Detect which cell encompasses the target text, then output its [x, y] center coordinate. 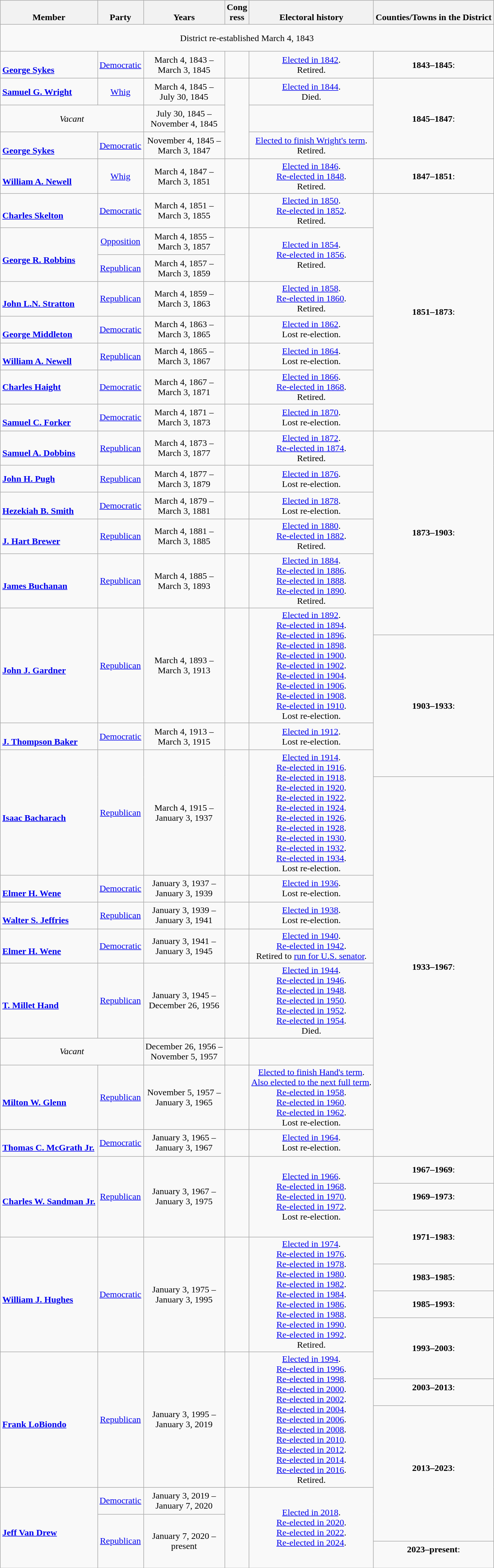
1993–2003: [434, 1348]
Elected in 1864.Lost re-election. [311, 356]
Elected in 2018.Re-elected in 2020.Re-elected in 2022.Re-elected in 2024. [311, 1528]
March 4, 1845 –July 30, 1845 [184, 92]
Samuel G. Wright [49, 92]
Party [120, 13]
John H. Pugh [49, 479]
March 4, 1893 –March 3, 1913 [184, 665]
Elected in 1944.Re-elected in 1946.Re-elected in 1948.Re-elected in 1950.Re-elected in 1952.Re-elected in 1954.Died. [311, 1000]
Congress [237, 13]
1903–1933: [434, 706]
Elected in 1966.Re-elected in 1968.Re-elected in 1970.Re-elected in 1972.Lost re-election. [311, 1197]
March 4, 1847 –March 3, 1851 [184, 176]
January 3, 1965 –January 3, 1967 [184, 1143]
Elected in 1880.Re-elected in 1882.Retired. [311, 536]
Samuel C. Forker [49, 417]
Elected to finish Wright's term.Retired. [311, 146]
January 7, 2020 –present [184, 1541]
November 4, 1845 –March 3, 1847 [184, 146]
John J. Gardner [49, 665]
March 4, 1871 –March 3, 1873 [184, 417]
2023–present: [434, 1555]
March 4, 1873 –March 3, 1877 [184, 448]
Jeff Van Drew [49, 1528]
1873–1903: [434, 533]
Thomas C. McGrath Jr. [49, 1143]
Elected in 1854.Re-elected in 1856.Retired. [311, 255]
William J. Hughes [49, 1295]
January 3, 1945 –December 26, 1956 [184, 1000]
Elected in 1876.Lost re-election. [311, 479]
January 3, 1975 –January 3, 1995 [184, 1295]
Elected to finish Hand's term.Also elected to the next full term.Re-elected in 1958.Re-elected in 1960.Re-elected in 1962.Lost re-election. [311, 1097]
Elected in 1862.Lost re-election. [311, 329]
Elected in 1878.Lost re-election. [311, 506]
July 30, 1845 –November 4, 1845 [184, 119]
Elected in 1858.Re-elected in 1860.Retired. [311, 299]
Milton W. Glenn [49, 1097]
Elected in 1912.Lost re-election. [311, 736]
Elected in 1866.Re-elected in 1868.Retired. [311, 387]
1983–1985: [434, 1277]
Elected in 1872.Re-elected in 1874.Retired. [311, 448]
Walter S. Jeffries [49, 915]
J. Hart Brewer [49, 536]
March 4, 1885 –March 3, 1893 [184, 581]
1843–1845: [434, 65]
January 3, 1995 –January 3, 2019 [184, 1420]
John L.N. Stratton [49, 299]
Samuel A. Dobbins [49, 448]
Elected in 1844.Died. [311, 92]
District re-established March 4, 1843 [247, 38]
Member [49, 13]
1985–1993: [434, 1304]
March 4, 1915 –January 3, 1937 [184, 813]
1969–1973: [434, 1197]
March 4, 1851 –March 3, 1855 [184, 211]
1851–1873: [434, 312]
January 3, 1937 –January 3, 1939 [184, 888]
November 5, 1957 –January 3, 1965 [184, 1097]
Elected in 1940.Re-elected in 1942.Retired to run for U.S. senator. [311, 946]
Charles Haight [49, 387]
1967–1969: [434, 1170]
Elected in 1884.Re-elected in 1886.Re-elected in 1888.Re-elected in 1890.Retired. [311, 581]
March 4, 1863 –March 3, 1865 [184, 329]
2003–2013: [434, 1392]
December 26, 1956 –November 5, 1957 [184, 1052]
Elected in 1964.Lost re-election. [311, 1143]
Hezekiah B. Smith [49, 506]
March 4, 1843 –March 3, 1845 [184, 65]
George R. Robbins [49, 255]
March 4, 1879 –March 3, 1881 [184, 506]
Years [184, 13]
Elected in 1842.Retired. [311, 65]
Counties/Towns in the District [434, 13]
Elected in 1850.Re-elected in 1852.Retired. [311, 211]
March 4, 1859 –March 3, 1863 [184, 299]
T. Millet Hand [49, 1000]
1971–1983: [434, 1237]
March 4, 1913 –March 3, 1915 [184, 736]
Elected in 1870.Lost re-election. [311, 417]
Frank LoBiondo [49, 1420]
January 3, 2019 –January 7, 2020 [184, 1501]
March 4, 1881 –March 3, 1885 [184, 536]
January 3, 1939 –January 3, 1941 [184, 915]
1845–1847: [434, 119]
1933–1967: [434, 966]
March 4, 1867 –March 3, 1871 [184, 387]
Elected in 1936.Lost re-election. [311, 888]
J. Thompson Baker [49, 736]
January 3, 1941 –January 3, 1945 [184, 946]
Isaac Bacharach [49, 813]
2013–2023: [434, 1474]
March 4, 1877 –March 3, 1879 [184, 479]
January 3, 1967 –January 3, 1975 [184, 1197]
Opposition [120, 241]
Elected in 1938.Lost re-election. [311, 915]
Charles W. Sandman Jr. [49, 1197]
James Buchanan [49, 581]
Electoral history [311, 13]
March 4, 1857 –March 3, 1859 [184, 268]
Charles Skelton [49, 211]
1847–1851: [434, 176]
March 4, 1865 –March 3, 1867 [184, 356]
Elected in 1846.Re-elected in 1848.Retired. [311, 176]
March 4, 1855 –March 3, 1857 [184, 241]
George Middleton [49, 329]
